Capture the cell that displays the provided text and extract its [x, y] central coordinate. 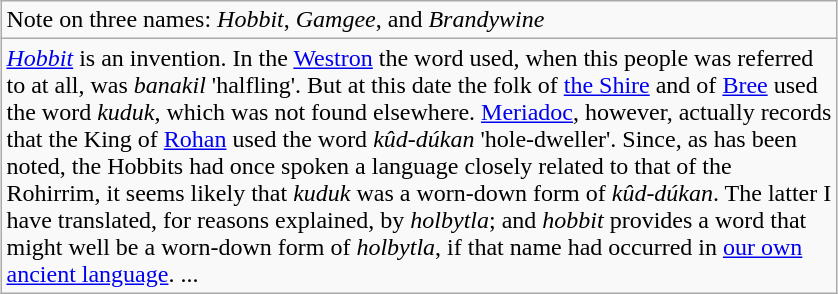
Note on three names: Hobbit, Gamgee, and Brandywine [419, 20]
